Scan for the cell matching the given text and deliver its (X, Y) coordinate at center. 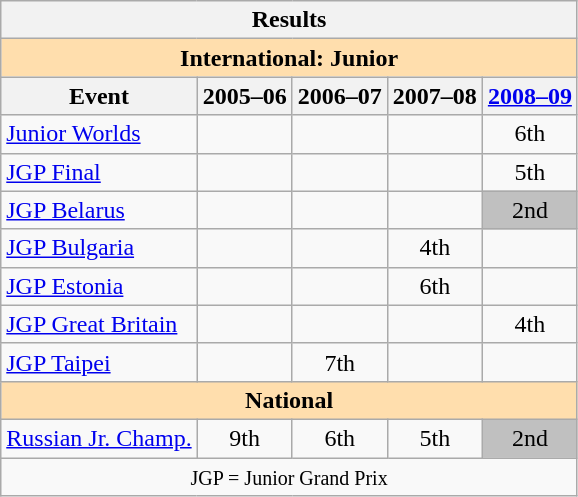
JGP Great Britain (99, 324)
National (290, 400)
2005–06 (244, 96)
2008–09 (530, 96)
Junior Worlds (99, 134)
Russian Jr. Champ. (99, 438)
JGP Bulgaria (99, 248)
Event (99, 96)
JGP Estonia (99, 286)
2007–08 (434, 96)
JGP Taipei (99, 362)
9th (244, 438)
Results (290, 20)
7th (340, 362)
JGP = Junior Grand Prix (290, 477)
JGP Belarus (99, 210)
International: Junior (290, 58)
2006–07 (340, 96)
JGP Final (99, 172)
